Pinpoint the cell where the given text exists, returning its [x, y] midpoint coordinate. 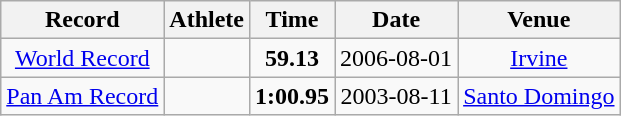
Record [82, 20]
Santo Domingo [539, 96]
Irvine [539, 58]
Date [396, 20]
59.13 [292, 58]
Venue [539, 20]
World Record [82, 58]
Time [292, 20]
1:00.95 [292, 96]
Athlete [207, 20]
2003-08-11 [396, 96]
2006-08-01 [396, 58]
Pan Am Record [82, 96]
